Identify which cell holds the provided text, then report its (x, y) central coordinate. 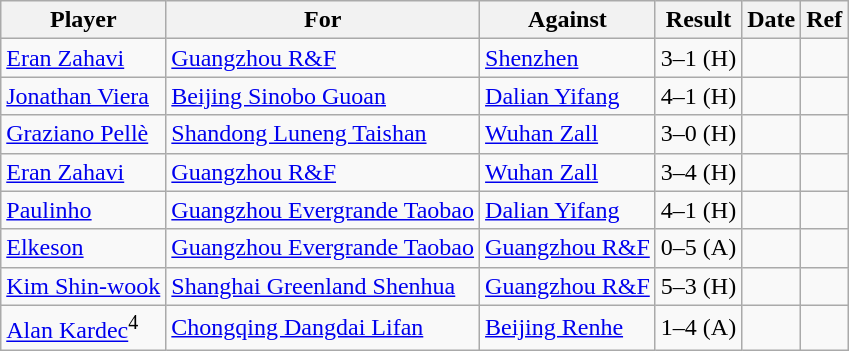
Beijing Renhe (568, 328)
Player (84, 20)
Graziano Pellè (84, 134)
Alan Kardec4 (84, 328)
Date (772, 20)
Against (568, 20)
Kim Shin-wook (84, 286)
Ref (824, 20)
3–0 (H) (698, 134)
1–4 (A) (698, 328)
Result (698, 20)
Shandong Luneng Taishan (323, 134)
Elkeson (84, 248)
Chongqing Dangdai Lifan (323, 328)
Shanghai Greenland Shenhua (323, 286)
Beijing Sinobo Guoan (323, 96)
For (323, 20)
3–4 (H) (698, 172)
0–5 (A) (698, 248)
Paulinho (84, 210)
3–1 (H) (698, 58)
5–3 (H) (698, 286)
Shenzhen (568, 58)
Jonathan Viera (84, 96)
